Return the [x, y] coordinate for the center point of the cell that contains the specified text.  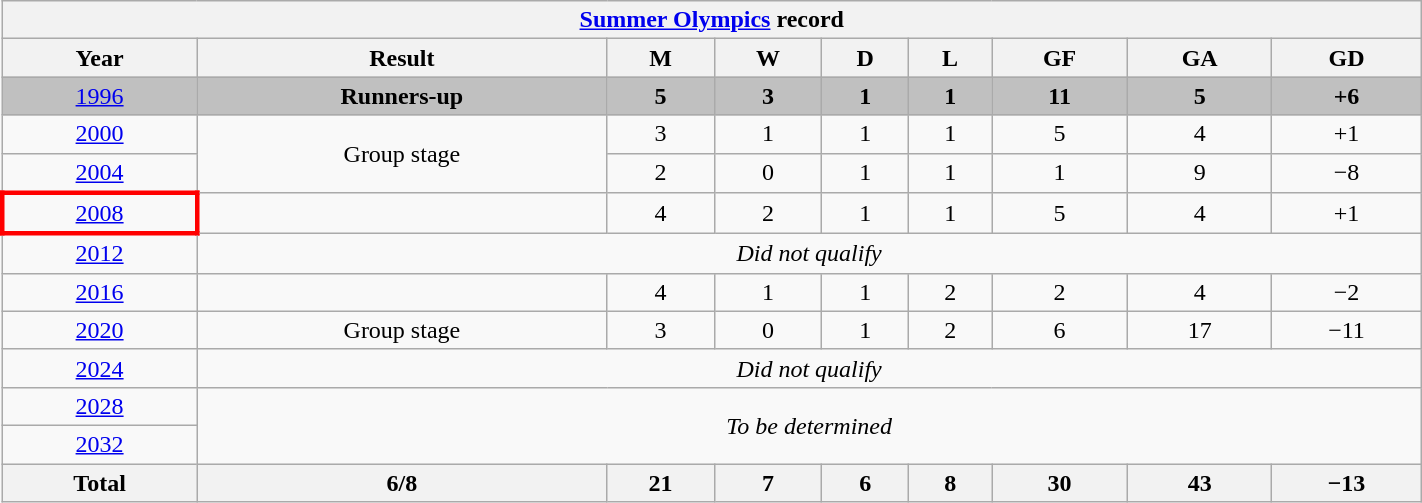
2000 [100, 134]
30 [1060, 483]
GA [1200, 58]
17 [1200, 330]
L [950, 58]
+6 [1346, 96]
To be determined [809, 425]
6/8 [402, 483]
1996 [100, 96]
2012 [100, 254]
W [768, 58]
D [866, 58]
2028 [100, 406]
−13 [1346, 483]
8 [950, 483]
−8 [1346, 173]
−2 [1346, 292]
Result [402, 58]
Year [100, 58]
2004 [100, 173]
−11 [1346, 330]
2032 [100, 444]
2016 [100, 292]
GF [1060, 58]
Summer Olympics record [712, 20]
11 [1060, 96]
Runners-up [402, 96]
Total [100, 483]
GD [1346, 58]
21 [660, 483]
2024 [100, 368]
7 [768, 483]
2008 [100, 214]
9 [1200, 173]
2020 [100, 330]
43 [1200, 483]
M [660, 58]
